Pinpoint the cell where the given text exists, returning its [x, y] midpoint coordinate. 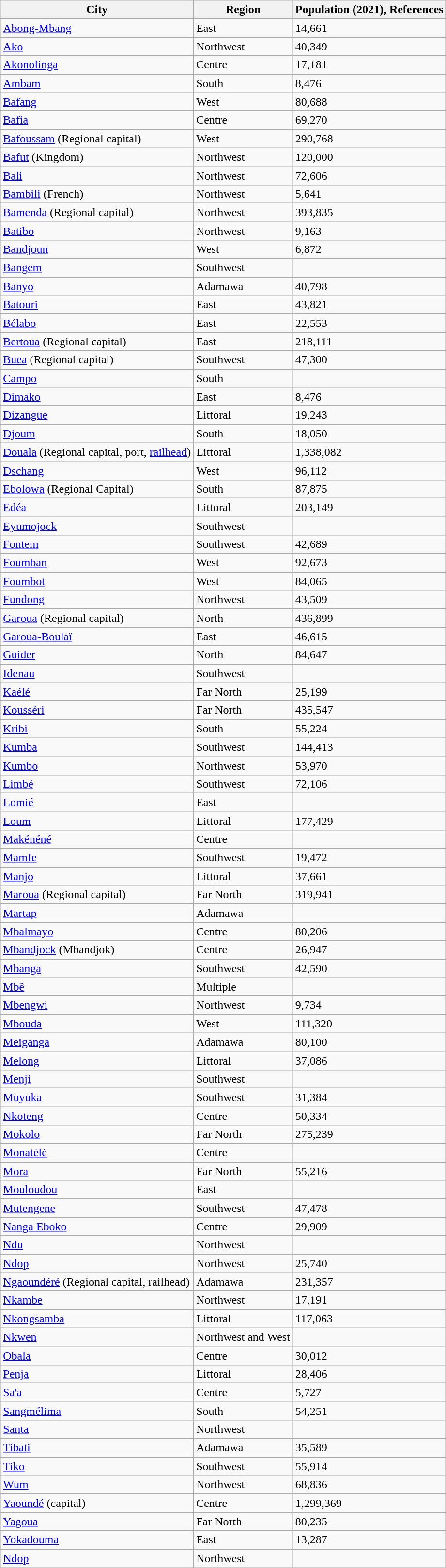
Bamenda (Regional capital) [97, 212]
Menji [97, 1079]
Mamfe [97, 858]
275,239 [369, 1134]
5,727 [369, 1392]
50,334 [369, 1116]
218,111 [369, 342]
Meiganga [97, 1042]
68,836 [369, 1485]
80,206 [369, 931]
Douala (Regional capital, port, railhead) [97, 452]
Mbanga [97, 968]
96,112 [369, 470]
Bafang [97, 102]
37,661 [369, 876]
18,050 [369, 434]
Nanga Eboko [97, 1226]
37,086 [369, 1060]
Multiple [243, 987]
Mbouda [97, 1024]
25,740 [369, 1263]
120,000 [369, 157]
Wum [97, 1485]
Mutengene [97, 1208]
Nkoteng [97, 1116]
Foumban [97, 563]
Ambam [97, 83]
Abong-Mbang [97, 28]
Bangem [97, 268]
Campo [97, 378]
19,472 [369, 858]
43,821 [369, 305]
22,553 [369, 323]
177,429 [369, 821]
Bali [97, 175]
80,235 [369, 1521]
72,606 [369, 175]
Penja [97, 1374]
Region [243, 10]
47,478 [369, 1208]
Mbê [97, 987]
Maroua (Regional capital) [97, 895]
Fundong [97, 600]
72,106 [369, 784]
Loum [97, 821]
55,224 [369, 729]
1,338,082 [369, 452]
Kousséri [97, 710]
Sa'a [97, 1392]
203,149 [369, 507]
Banyo [97, 286]
Bertoua (Regional capital) [97, 342]
28,406 [369, 1374]
Nkambe [97, 1300]
Mora [97, 1171]
80,100 [369, 1042]
40,798 [369, 286]
Obala [97, 1355]
Fontem [97, 544]
Melong [97, 1060]
Tiko [97, 1466]
Ngaoundéré (Regional capital, railhead) [97, 1282]
5,641 [369, 194]
Manjo [97, 876]
46,615 [369, 637]
319,941 [369, 895]
53,970 [369, 765]
Dizangue [97, 415]
84,647 [369, 655]
Djoum [97, 434]
Monatélé [97, 1153]
Bafut (Kingdom) [97, 157]
Ndu [97, 1245]
Bafia [97, 120]
Nkwen [97, 1337]
42,689 [369, 544]
40,349 [369, 47]
Akonolinga [97, 65]
Bafoussam (Regional capital) [97, 139]
Population (2021), References [369, 10]
Mbalmayo [97, 931]
Ebolowa (Regional Capital) [97, 489]
55,216 [369, 1171]
Northwest and West [243, 1337]
Mokolo [97, 1134]
Kribi [97, 729]
25,199 [369, 692]
Santa [97, 1429]
Buea (Regional capital) [97, 360]
Ako [97, 47]
Foumbot [97, 581]
435,547 [369, 710]
80,688 [369, 102]
Eyumojock [97, 526]
Edéa [97, 507]
Yagoua [97, 1521]
117,063 [369, 1319]
Bambili (French) [97, 194]
87,875 [369, 489]
6,872 [369, 249]
Guider [97, 655]
144,413 [369, 747]
1,299,369 [369, 1503]
Mouloudou [97, 1190]
Yaoundé (capital) [97, 1503]
Limbé [97, 784]
111,320 [369, 1024]
Mbengwi [97, 1005]
Lomié [97, 802]
Garoua-Boulaï [97, 637]
Idenau [97, 673]
9,734 [369, 1005]
26,947 [369, 950]
31,384 [369, 1097]
84,065 [369, 581]
Kumbo [97, 765]
Tibati [97, 1448]
Mbandjock (Mbandjok) [97, 950]
City [97, 10]
Kumba [97, 747]
92,673 [369, 563]
17,181 [369, 65]
69,270 [369, 120]
393,835 [369, 212]
Dimako [97, 397]
19,243 [369, 415]
Nkongsamba [97, 1319]
30,012 [369, 1355]
436,899 [369, 618]
54,251 [369, 1411]
Dschang [97, 470]
43,509 [369, 600]
9,163 [369, 231]
14,661 [369, 28]
35,589 [369, 1448]
Kaélé [97, 692]
13,287 [369, 1540]
Batibo [97, 231]
42,590 [369, 968]
Garoua (Regional capital) [97, 618]
Bandjoun [97, 249]
17,191 [369, 1300]
Martap [97, 913]
55,914 [369, 1466]
290,768 [369, 139]
29,909 [369, 1226]
Bélabo [97, 323]
Makénéné [97, 839]
Yokadouma [97, 1540]
Sangmélima [97, 1411]
Batouri [97, 305]
Muyuka [97, 1097]
47,300 [369, 360]
231,357 [369, 1282]
